Find where the given text appears and provide that cell's center as [x, y] coordinate. 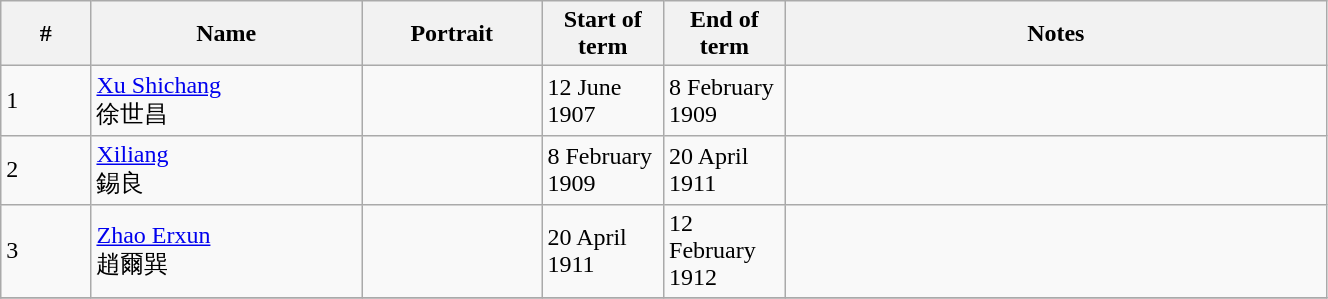
# [46, 34]
Xu Shichang徐世昌 [226, 101]
2 [46, 170]
End of term [725, 34]
Name [226, 34]
Zhao Erxun趙爾巽 [226, 251]
Start of term [603, 34]
Xiliang錫良 [226, 170]
Portrait [452, 34]
Notes [1056, 34]
3 [46, 251]
1 [46, 101]
12 June 1907 [603, 101]
12 February 1912 [725, 251]
